Find where the given text appears and provide that cell's center as [x, y] coordinate. 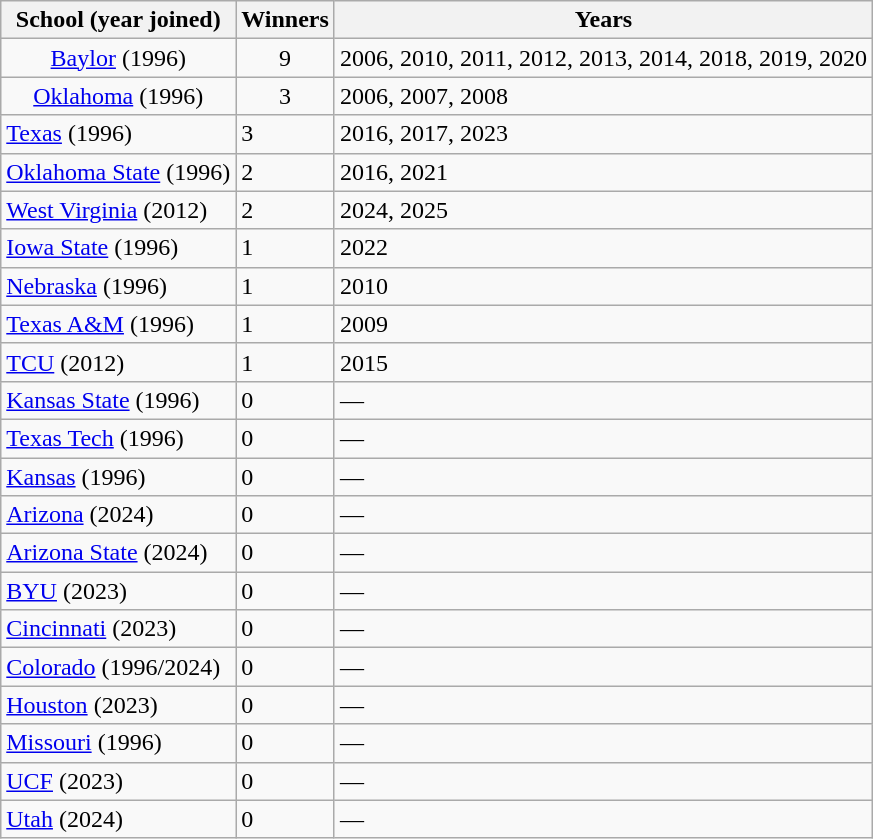
Nebraska (1996) [118, 286]
UCF (2023) [118, 781]
2016, 2017, 2023 [603, 134]
Cincinnati (2023) [118, 629]
2015 [603, 362]
Oklahoma State (1996) [118, 172]
2006, 2007, 2008 [603, 96]
2024, 2025 [603, 210]
Arizona State (2024) [118, 553]
Oklahoma (1996) [118, 96]
2016, 2021 [603, 172]
Texas (1996) [118, 134]
Texas Tech (1996) [118, 438]
Missouri (1996) [118, 743]
9 [286, 58]
2009 [603, 324]
Kansas (1996) [118, 477]
2006, 2010, 2011, 2012, 2013, 2014, 2018, 2019, 2020 [603, 58]
Iowa State (1996) [118, 248]
Texas A&M (1996) [118, 324]
West Virginia (2012) [118, 210]
TCU (2012) [118, 362]
Kansas State (1996) [118, 400]
School (year joined) [118, 20]
Arizona (2024) [118, 515]
Houston (2023) [118, 705]
Colorado (1996/2024) [118, 667]
Winners [286, 20]
Years [603, 20]
2022 [603, 248]
BYU (2023) [118, 591]
Utah (2024) [118, 819]
2010 [603, 286]
Baylor (1996) [118, 58]
